Find where the given text appears and provide that cell's center as [X, Y] coordinate. 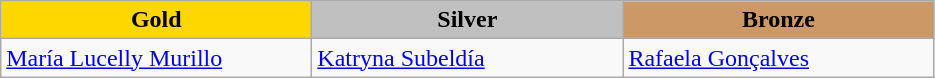
Gold [156, 20]
Rafaela Gonçalves [778, 58]
Bronze [778, 20]
Silver [468, 20]
María Lucelly Murillo [156, 58]
Katryna Subeldía [468, 58]
